For the text-containing cell, return its midpoint in [X, Y] coordinate format. 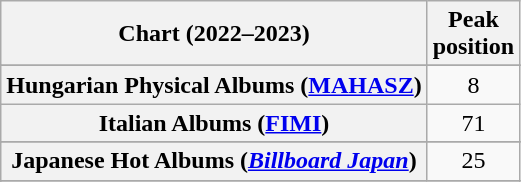
Hungarian Physical Albums (MAHASZ) [214, 85]
Italian Albums (FIMI) [214, 123]
25 [473, 161]
Japanese Hot Albums (Billboard Japan) [214, 161]
71 [473, 123]
8 [473, 85]
Chart (2022–2023) [214, 34]
Peakposition [473, 34]
